From the cell containing the given text, extract its center point as [x, y] coordinate. 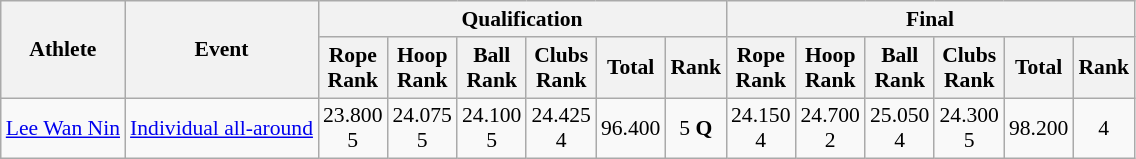
4 [1104, 128]
24.1504 [760, 128]
Final [930, 19]
24.0755 [422, 128]
23.8005 [352, 128]
25.0504 [900, 128]
24.7002 [830, 128]
Qualification [522, 19]
96.400 [630, 128]
Lee Wan Nin [63, 128]
24.4254 [560, 128]
24.3005 [968, 128]
Event [222, 50]
98.200 [1038, 128]
Athlete [63, 50]
5 Q [696, 128]
Individual all-around [222, 128]
24.1005 [492, 128]
